Identify which cell holds the provided text, then report its [x, y] central coordinate. 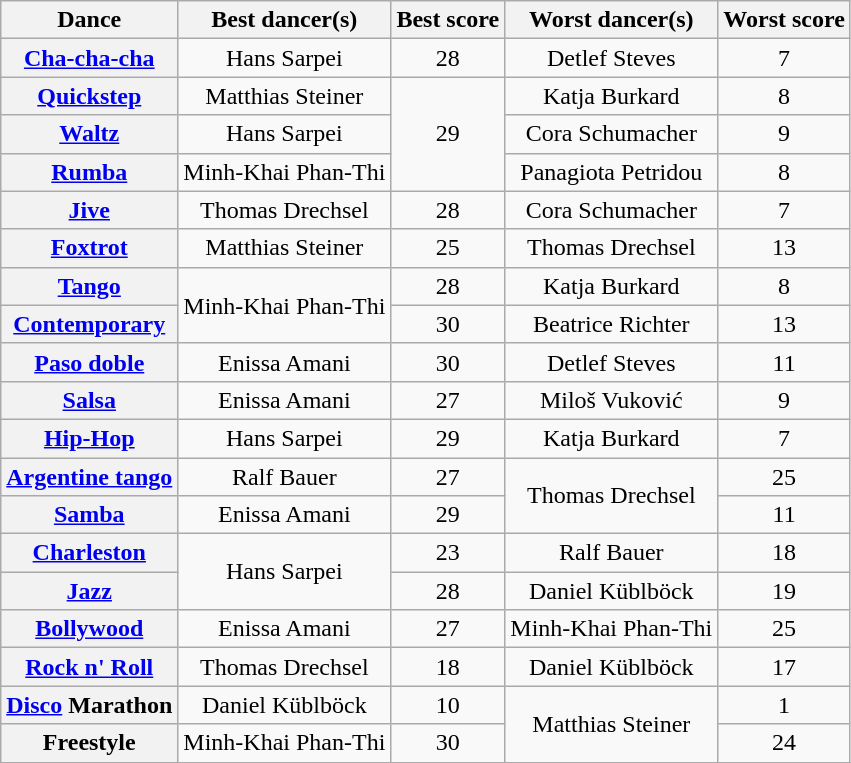
Best score [448, 20]
Paso doble [90, 362]
Contemporary [90, 324]
Salsa [90, 400]
Jazz [90, 591]
Panagiota Petridou [612, 172]
23 [448, 553]
Best dancer(s) [284, 20]
Worst score [784, 20]
1 [784, 705]
Quickstep [90, 96]
Dance [90, 20]
Worst dancer(s) [612, 20]
Rock n' Roll [90, 667]
Miloš Vuković [612, 400]
10 [448, 705]
Tango [90, 286]
Disco Marathon [90, 705]
Charleston [90, 553]
24 [784, 743]
Waltz [90, 134]
Rumba [90, 172]
Freestyle [90, 743]
Argentine tango [90, 477]
Foxtrot [90, 248]
Hip-Hop [90, 438]
19 [784, 591]
Beatrice Richter [612, 324]
Samba [90, 515]
Cha-cha-cha [90, 58]
17 [784, 667]
Bollywood [90, 629]
Jive [90, 210]
